Pinpoint the cell where the given text exists, returning its (x, y) midpoint coordinate. 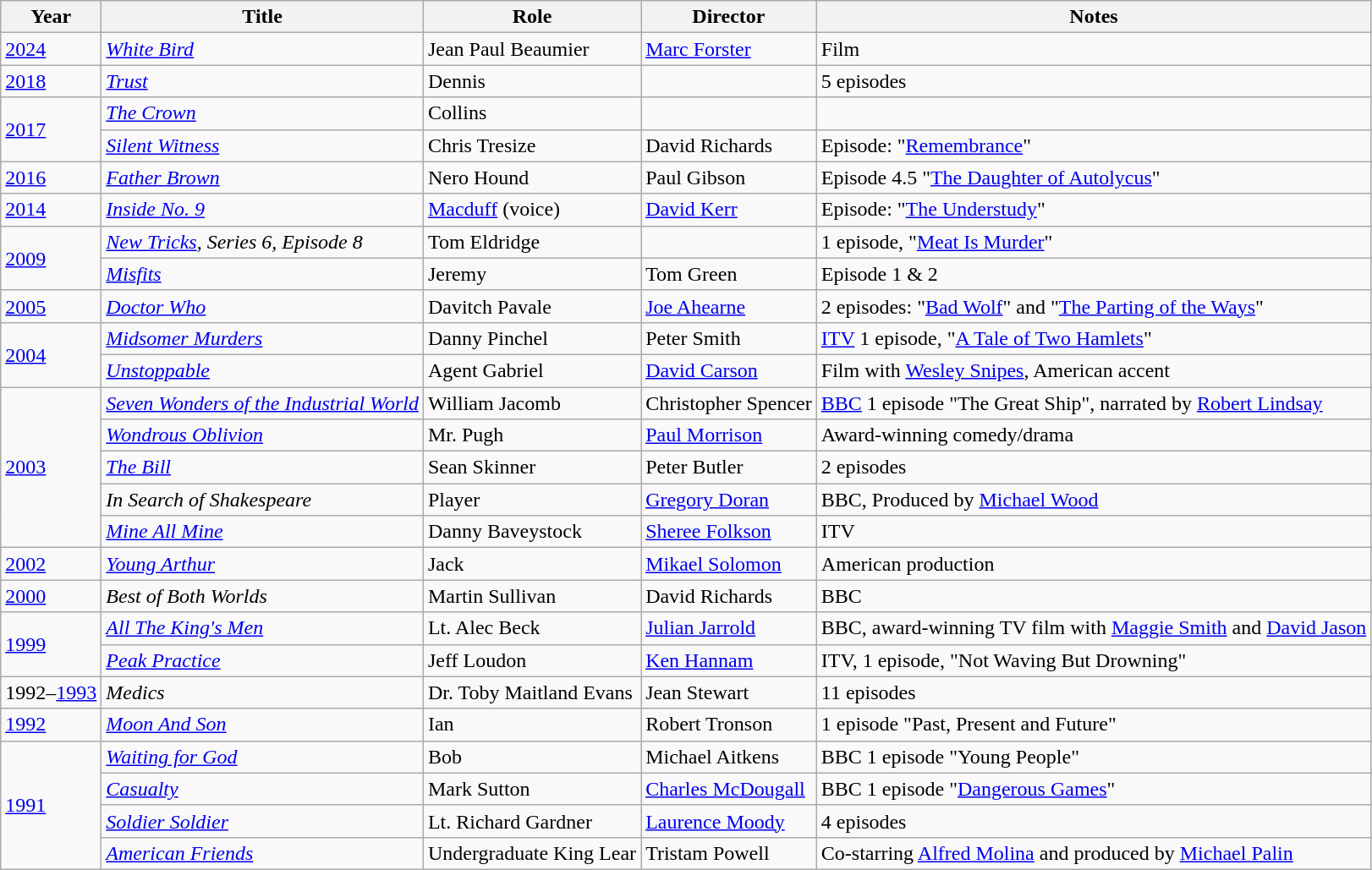
1 episode "Past, Present and Future" (1093, 725)
Young Arthur (262, 564)
5 episodes (1093, 81)
Episode: "Remembrance" (1093, 145)
Midsomer Murders (262, 338)
Co-starring Alfred Molina and produced by Michael Palin (1093, 853)
Peter Smith (729, 338)
4 episodes (1093, 821)
Wondrous Oblivion (262, 435)
1992 (51, 725)
Lt. Alec Beck (531, 628)
11 episodes (1093, 692)
American Friends (262, 853)
Inside No. 9 (262, 210)
Silent Witness (262, 145)
William Jacomb (531, 403)
BBC (1093, 596)
Peak Practice (262, 660)
New Tricks, Series 6, Episode 8 (262, 242)
2018 (51, 81)
Film with Wesley Snipes, American accent (1093, 370)
ITV, 1 episode, "Not Waving But Drowning" (1093, 660)
BBC 1 episode "Dangerous Games" (1093, 789)
2003 (51, 468)
BBC 1 episode "Young People" (1093, 757)
Casualty (262, 789)
Ian (531, 725)
ITV (1093, 532)
Julian Jarrold (729, 628)
Trust (262, 81)
Tom Eldridge (531, 242)
Paul Morrison (729, 435)
American production (1093, 564)
Robert Tronson (729, 725)
Tom Green (729, 274)
Undergraduate King Lear (531, 853)
2005 (51, 306)
Charles McDougall (729, 789)
The Crown (262, 113)
Laurence Moody (729, 821)
Paul Gibson (729, 178)
2017 (51, 129)
Father Brown (262, 178)
Sean Skinner (531, 468)
ITV 1 episode, "A Tale of Two Hamlets" (1093, 338)
Year (51, 17)
Macduff (voice) (531, 210)
Michael Aitkens (729, 757)
Waiting for God (262, 757)
In Search of Shakespeare (262, 500)
Lt. Richard Gardner (531, 821)
Danny Pinchel (531, 338)
2002 (51, 564)
1999 (51, 644)
Episode 4.5 "The Daughter of Autolycus" (1093, 178)
Agent Gabriel (531, 370)
1992–1993 (51, 692)
Gregory Doran (729, 500)
Director (729, 17)
Doctor Who (262, 306)
Soldier Soldier (262, 821)
White Bird (262, 49)
Episode: "The Understudy" (1093, 210)
Sheree Folkson (729, 532)
Ken Hannam (729, 660)
Mine All Mine (262, 532)
Award-winning comedy/drama (1093, 435)
Mr. Pugh (531, 435)
Unstoppable (262, 370)
Christopher Spencer (729, 403)
Seven Wonders of the Industrial World (262, 403)
Jack (531, 564)
Notes (1093, 17)
Martin Sullivan (531, 596)
BBC, award-winning TV film with Maggie Smith and David Jason (1093, 628)
Collins (531, 113)
Danny Baveystock (531, 532)
2000 (51, 596)
Jean Stewart (729, 692)
Jean Paul Beaumier (531, 49)
BBC, Produced by Michael Wood (1093, 500)
Title (262, 17)
2014 (51, 210)
Bob (531, 757)
Dennis (531, 81)
Chris Tresize (531, 145)
Peter Butler (729, 468)
2016 (51, 178)
Mark Sutton (531, 789)
2024 (51, 49)
Misfits (262, 274)
2 episodes: "Bad Wolf" and "The Parting of the Ways" (1093, 306)
2 episodes (1093, 468)
David Carson (729, 370)
The Bill (262, 468)
1991 (51, 805)
2004 (51, 354)
Episode 1 & 2 (1093, 274)
Tristam Powell (729, 853)
Mikael Solomon (729, 564)
Joe Ahearne (729, 306)
Nero Hound (531, 178)
Dr. Toby Maitland Evans (531, 692)
Role (531, 17)
Davitch Pavale (531, 306)
Marc Forster (729, 49)
Film (1093, 49)
2009 (51, 258)
BBC 1 episode "The Great Ship", narrated by Robert Lindsay (1093, 403)
Best of Both Worlds (262, 596)
Jeff Loudon (531, 660)
Jeremy (531, 274)
Player (531, 500)
David Kerr (729, 210)
All The King's Men (262, 628)
Moon And Son (262, 725)
1 episode, "Meat Is Murder" (1093, 242)
Medics (262, 692)
